For the text-containing cell, return its midpoint in (X, Y) coordinate format. 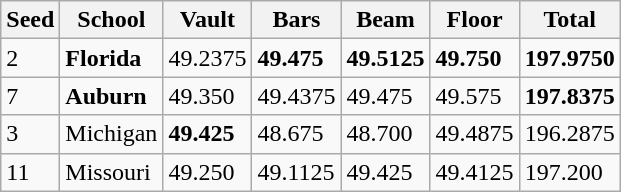
School (112, 20)
49.4875 (474, 134)
49.1125 (296, 172)
Auburn (112, 96)
3 (30, 134)
48.700 (386, 134)
7 (30, 96)
49.2375 (208, 58)
49.4125 (474, 172)
Seed (30, 20)
49.575 (474, 96)
Missouri (112, 172)
49.5125 (386, 58)
49.350 (208, 96)
Floor (474, 20)
11 (30, 172)
48.675 (296, 134)
Beam (386, 20)
197.200 (570, 172)
49.250 (208, 172)
49.750 (474, 58)
196.2875 (570, 134)
49.4375 (296, 96)
Michigan (112, 134)
197.8375 (570, 96)
197.9750 (570, 58)
2 (30, 58)
Florida (112, 58)
Vault (208, 20)
Total (570, 20)
Bars (296, 20)
